Extract the (x, y) coordinate from the center of the cell holding the provided text.  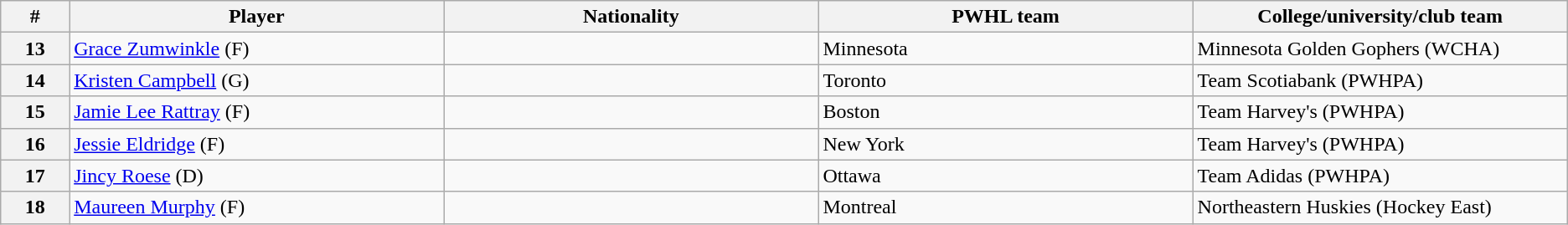
Team Scotiabank (PWHPA) (1380, 80)
Grace Zumwinkle (F) (256, 49)
Maureen Murphy (F) (256, 207)
Northeastern Huskies (Hockey East) (1380, 207)
Minnesota Golden Gophers (WCHA) (1380, 49)
Player (256, 17)
Nationality (632, 17)
Boston (1005, 112)
PWHL team (1005, 17)
Ottawa (1005, 176)
Jamie Lee Rattray (F) (256, 112)
New York (1005, 144)
Minnesota (1005, 49)
Team Adidas (PWHPA) (1380, 176)
Toronto (1005, 80)
Jincy Roese (D) (256, 176)
Jessie Eldridge (F) (256, 144)
17 (35, 176)
Montreal (1005, 207)
13 (35, 49)
College/university/club team (1380, 17)
18 (35, 207)
14 (35, 80)
16 (35, 144)
# (35, 17)
Kristen Campbell (G) (256, 80)
15 (35, 112)
